Determine the [X, Y] coordinate at the center of the cell enclosing the given text.  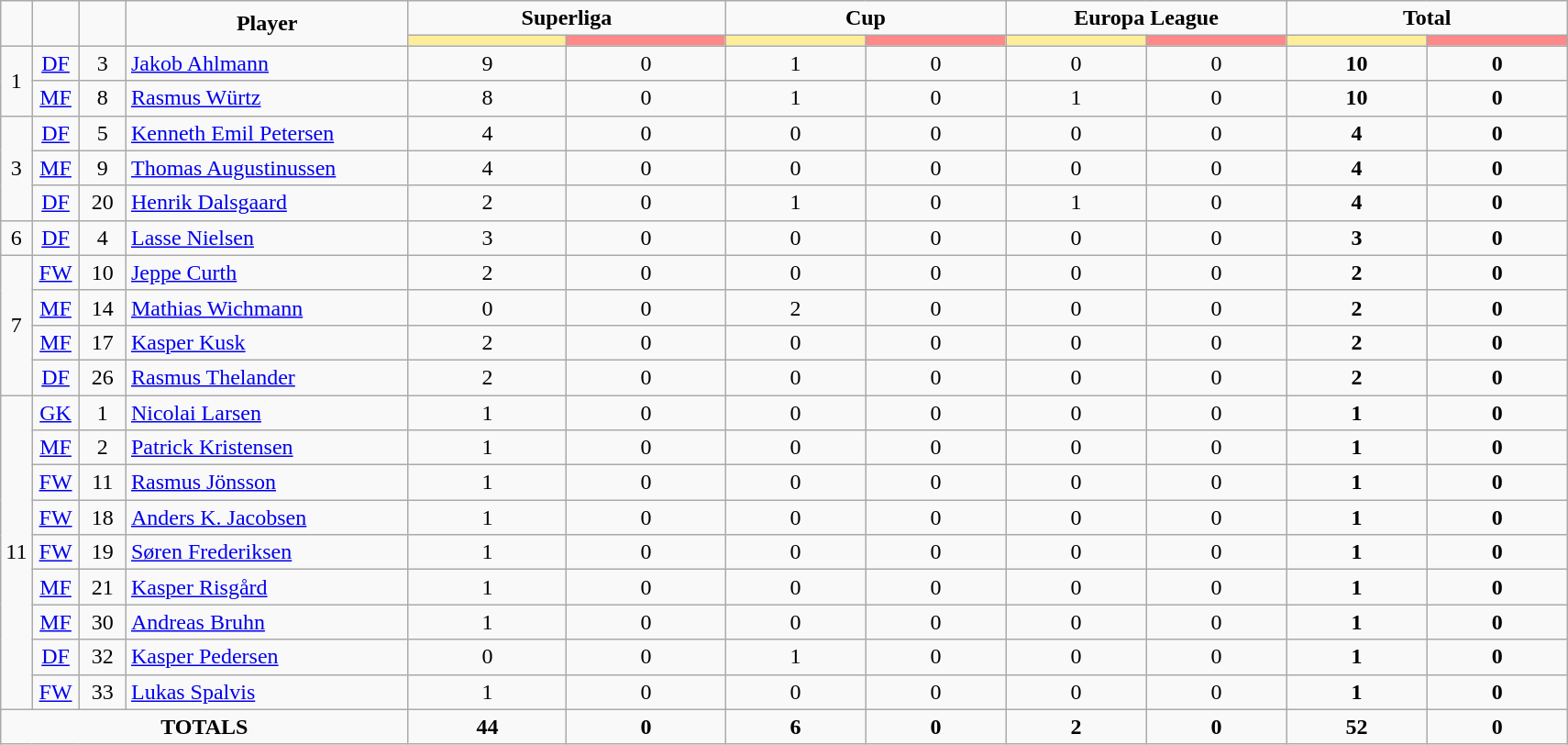
Jeppe Curth [267, 272]
Total [1427, 18]
18 [103, 517]
Henrik Dalsgaard [267, 203]
Anders K. Jacobsen [267, 517]
19 [103, 552]
17 [103, 342]
Kasper Kusk [267, 342]
Cup [866, 18]
14 [103, 307]
Nicolai Larsen [267, 412]
33 [103, 692]
52 [1357, 727]
Rasmus Jönsson [267, 483]
Rasmus Thelander [267, 377]
Mathias Wichmann [267, 307]
Superliga [567, 18]
GK [55, 412]
7 [17, 325]
26 [103, 377]
30 [103, 622]
5 [103, 133]
Jakob Ahlmann [267, 63]
44 [488, 727]
TOTALS [204, 727]
Lasse Nielsen [267, 238]
Thomas Augustinussen [267, 168]
Andreas Bruhn [267, 622]
Søren Frederiksen [267, 552]
Kenneth Emil Petersen [267, 133]
Kasper Risgård [267, 587]
21 [103, 587]
Kasper Pedersen [267, 657]
32 [103, 657]
Lukas Spalvis [267, 692]
Patrick Kristensen [267, 448]
Europa League [1146, 18]
Player [267, 24]
Rasmus Würtz [267, 98]
20 [103, 203]
